Identify which cell holds the provided text, then report its (x, y) central coordinate. 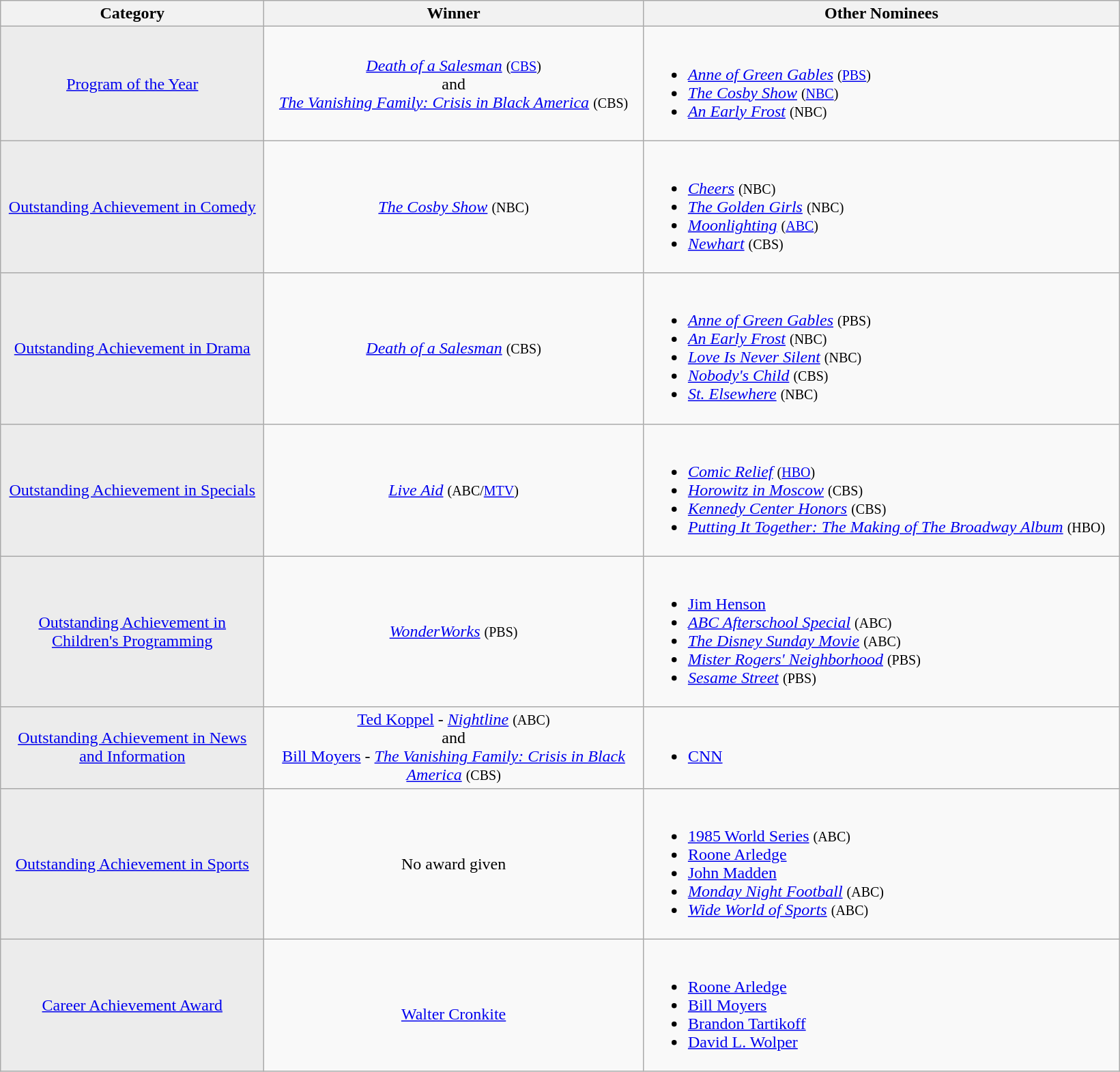
CNN (881, 748)
No award given (454, 864)
Winner (454, 14)
Comic Relief (HBO)Horowitz in Moscow (CBS)Kennedy Center Honors (CBS)Putting It Together: The Making of The Broadway Album (HBO) (881, 490)
Outstanding Achievement in Drama (132, 348)
Program of the Year (132, 83)
Cheers (NBC)The Golden Girls (NBC)Moonlighting (ABC)Newhart (CBS) (881, 207)
Death of a Salesman (CBS) (454, 348)
Jim HensonABC Afterschool Special (ABC)The Disney Sunday Movie (ABC)Mister Rogers' Neighborhood (PBS)Sesame Street (PBS) (881, 632)
Outstanding Achievement in Comedy (132, 207)
Outstanding Achievement in Children's Programming (132, 632)
Outstanding Achievement in Sports (132, 864)
1985 World Series (ABC)Roone ArledgeJohn MaddenMonday Night Football (ABC)Wide World of Sports (ABC) (881, 864)
WonderWorks (PBS) (454, 632)
Anne of Green Gables (PBS)The Cosby Show (NBC)An Early Frost (NBC) (881, 83)
Career Achievement Award (132, 1005)
Live Aid (ABC/MTV) (454, 490)
Category (132, 14)
Anne of Green Gables (PBS)An Early Frost (NBC)Love Is Never Silent (NBC)Nobody's Child (CBS)St. Elsewhere (NBC) (881, 348)
Death of a Salesman (CBS)andThe Vanishing Family: Crisis in Black America (CBS) (454, 83)
Walter Cronkite (454, 1005)
Ted Koppel - Nightline (ABC)andBill Moyers - The Vanishing Family: Crisis in Black America (CBS) (454, 748)
Other Nominees (881, 14)
Outstanding Achievement in Specials (132, 490)
Roone ArledgeBill MoyersBrandon TartikoffDavid L. Wolper (881, 1005)
Outstanding Achievement in News and Information (132, 748)
The Cosby Show (NBC) (454, 207)
